From the cell containing the given text, extract its center point as [X, Y] coordinate. 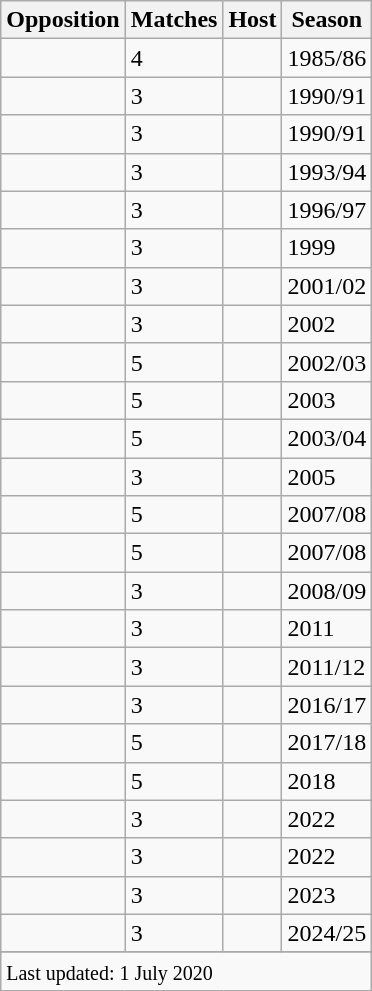
2003/04 [327, 438]
2011/12 [327, 667]
1993/94 [327, 172]
Season [327, 20]
2003 [327, 400]
Matches [174, 20]
Host [252, 20]
2001/02 [327, 286]
2017/18 [327, 743]
2011 [327, 629]
1999 [327, 248]
2008/09 [327, 591]
2016/17 [327, 705]
2024/25 [327, 933]
Last updated: 1 July 2020 [186, 971]
2002 [327, 324]
1985/86 [327, 58]
2002/03 [327, 362]
2005 [327, 477]
2018 [327, 781]
4 [174, 58]
1996/97 [327, 210]
2023 [327, 895]
Opposition [63, 20]
